Capture the cell that displays the provided text and extract its (x, y) central coordinate. 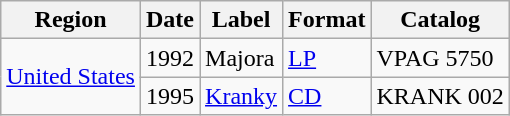
Catalog (440, 20)
Format (327, 20)
United States (71, 77)
1995 (170, 96)
Label (242, 20)
Region (71, 20)
Majora (242, 58)
1992 (170, 58)
LP (327, 58)
KRANK 002 (440, 96)
CD (327, 96)
Kranky (242, 96)
VPAG 5750 (440, 58)
Date (170, 20)
